For the text-containing cell, return its midpoint in (x, y) coordinate format. 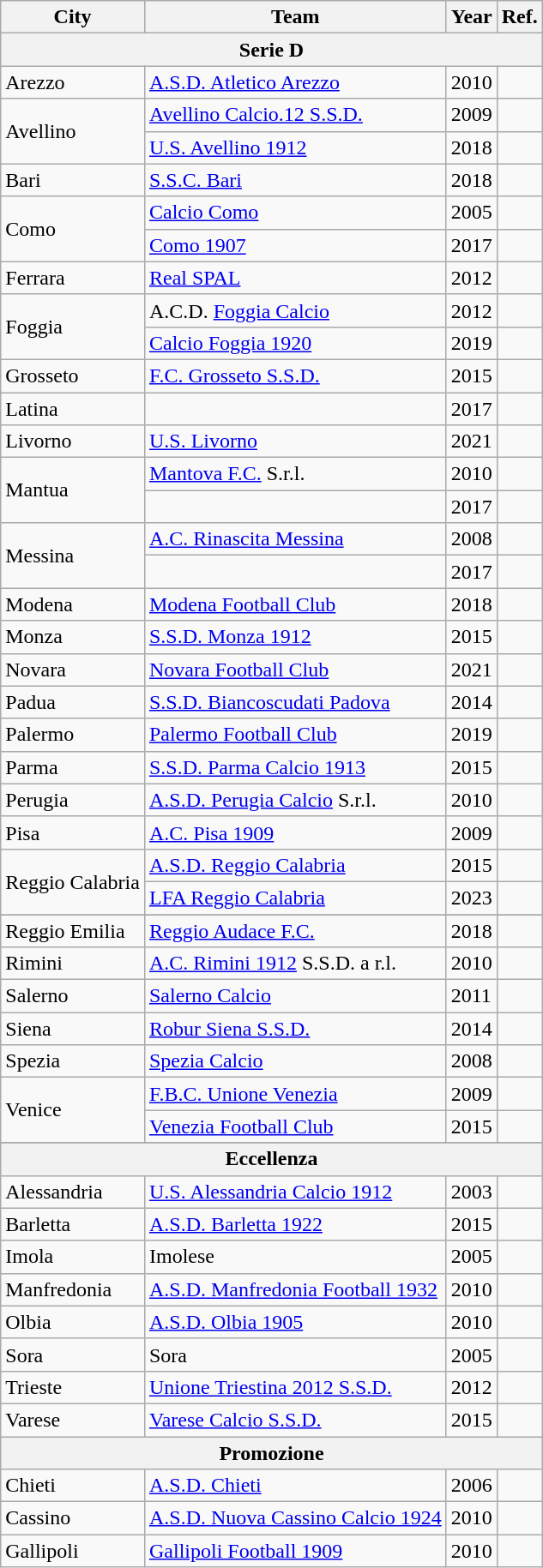
Monza (73, 637)
2023 (472, 898)
Cassino (73, 1518)
Trieste (73, 1387)
S.S.D. Biancoscudati Padova (295, 702)
Serie D (272, 50)
Livorno (73, 442)
Rimini (73, 964)
Robur Siena S.S.D. (295, 1029)
A.C. Pisa 1909 (295, 832)
A.C. Rimini 1912 S.S.D. a r.l. (295, 964)
Varese Calcio S.S.D. (295, 1420)
Latina (73, 409)
Imolese (295, 1257)
Ref. (520, 17)
A.C.D. Foggia Calcio (295, 310)
Reggio Emilia (73, 930)
Barletta (73, 1224)
Arezzo (73, 82)
U.S. Avellino 1912 (295, 147)
Spezia (73, 1061)
Eccellenza (272, 1159)
Olbia (73, 1322)
Calcio Foggia 1920 (295, 343)
F.C. Grosseto S.S.D. (295, 375)
Reggio Calabria (73, 881)
Siena (73, 1029)
Ferrara (73, 278)
A.S.D. Nuova Cassino Calcio 1924 (295, 1518)
Como 1907 (295, 245)
Padua (73, 702)
Palermo (73, 735)
2011 (472, 996)
Novara (73, 670)
2006 (472, 1486)
A.S.D. Atletico Arezzo (295, 82)
Unione Triestina 2012 S.S.D. (295, 1387)
Modena Football Club (295, 604)
Manfredonia (73, 1289)
F.B.C. Unione Venezia (295, 1094)
S.S.D. Parma Calcio 1913 (295, 767)
Year (472, 17)
A.S.D. Perugia Calcio S.r.l. (295, 800)
Varese (73, 1420)
Team (295, 17)
A.S.D. Olbia 1905 (295, 1322)
Avellino Calcio.12 S.S.D. (295, 115)
Salerno Calcio (295, 996)
S.S.D. Monza 1912 (295, 637)
Imola (73, 1257)
Avellino (73, 131)
Parma (73, 767)
Real SPAL (295, 278)
Chieti (73, 1486)
A.S.D. Manfredonia Football 1932 (295, 1289)
Grosseto (73, 375)
U.S. Livorno (295, 442)
Perugia (73, 800)
Spezia Calcio (295, 1061)
Messina (73, 556)
Salerno (73, 996)
Calcio Como (295, 213)
Mantua (73, 490)
Mantova F.C. S.r.l. (295, 474)
Como (73, 229)
Venezia Football Club (295, 1126)
Modena (73, 604)
City (73, 17)
Palermo Football Club (295, 735)
A.S.D. Chieti (295, 1486)
Venice (73, 1110)
2003 (472, 1192)
A.S.D. Reggio Calabria (295, 865)
Novara Football Club (295, 670)
Alessandria (73, 1192)
A.C. Rinascita Messina (295, 539)
U.S. Alessandria Calcio 1912 (295, 1192)
LFA Reggio Calabria (295, 898)
S.S.C. Bari (295, 180)
Foggia (73, 327)
Bari (73, 180)
Reggio Audace F.C. (295, 930)
Gallipoli (73, 1551)
Gallipoli Football 1909 (295, 1551)
Promozione (272, 1453)
Pisa (73, 832)
A.S.D. Barletta 1922 (295, 1224)
